Locate the cell with the specified text and output its [X, Y] center coordinate. 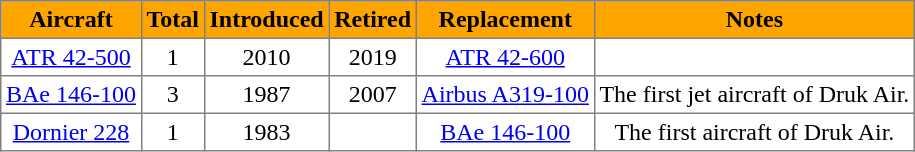
The first aircraft of Druk Air. [754, 132]
1987 [266, 95]
Dornier 228 [71, 132]
Retired [372, 20]
Aircraft [71, 20]
ATR 42-500 [71, 57]
2007 [372, 95]
ATR 42-600 [505, 57]
Airbus A319-100 [505, 95]
2019 [372, 57]
Introduced [266, 20]
1983 [266, 132]
2010 [266, 57]
3 [172, 95]
The first jet aircraft of Druk Air. [754, 95]
Total [172, 20]
Notes [754, 20]
Replacement [505, 20]
